Detect which cell encompasses the target text, then output its [X, Y] center coordinate. 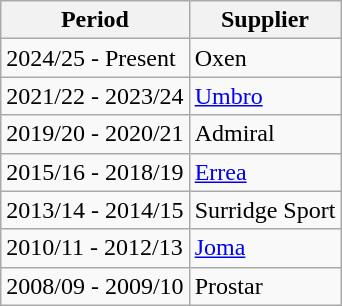
Errea [265, 172]
Umbro [265, 96]
2024/25 - Present [95, 58]
Oxen [265, 58]
Prostar [265, 286]
2010/11 - 2012/13 [95, 248]
Joma [265, 248]
2013/14 - 2014/15 [95, 210]
Admiral [265, 134]
2015/16 - 2018/19 [95, 172]
Surridge Sport [265, 210]
2019/20 - 2020/21 [95, 134]
Supplier [265, 20]
Period [95, 20]
2021/22 - 2023/24 [95, 96]
2008/09 - 2009/10 [95, 286]
